Identify which cell holds the provided text, then report its (x, y) central coordinate. 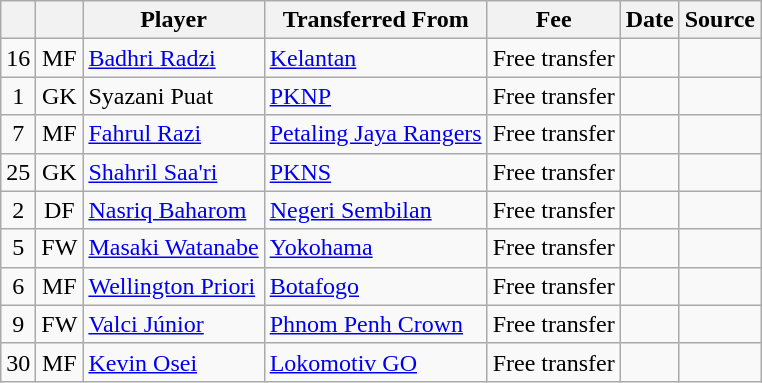
Phnom Penh Crown (376, 324)
7 (18, 134)
1 (18, 96)
Fee (554, 20)
Kevin Osei (174, 362)
DF (60, 210)
Shahril Saa'ri (174, 172)
9 (18, 324)
Transferred From (376, 20)
Wellington Priori (174, 286)
Masaki Watanabe (174, 248)
Source (720, 20)
Yokohama (376, 248)
Botafogo (376, 286)
30 (18, 362)
Negeri Sembilan (376, 210)
PKNP (376, 96)
25 (18, 172)
Player (174, 20)
PKNS (376, 172)
Lokomotiv GO (376, 362)
Badhri Radzi (174, 58)
Nasriq Baharom (174, 210)
2 (18, 210)
Syazani Puat (174, 96)
16 (18, 58)
5 (18, 248)
Date (650, 20)
6 (18, 286)
Valci Júnior (174, 324)
Petaling Jaya Rangers (376, 134)
Fahrul Razi (174, 134)
Kelantan (376, 58)
